Identify which cell holds the provided text, then report its [x, y] central coordinate. 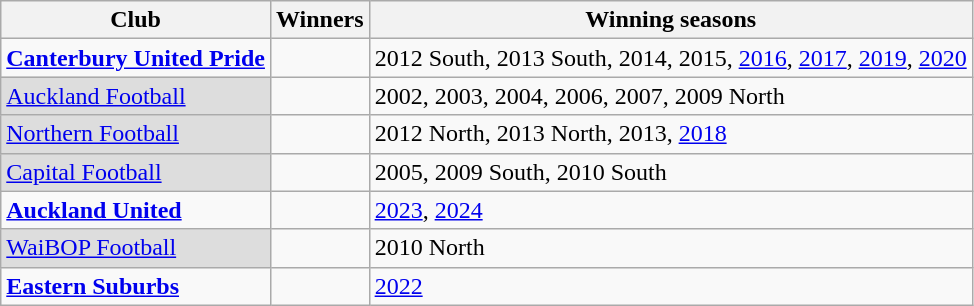
2005, 2009 South, 2010 South [670, 172]
Northern Football [136, 134]
Club [136, 20]
Capital Football [136, 172]
Winners [320, 20]
2012 South, 2013 South, 2014, 2015, 2016, 2017, 2019, 2020 [670, 58]
2010 North [670, 248]
WaiBOP Football [136, 248]
Winning seasons [670, 20]
2023, 2024 [670, 210]
Auckland Football [136, 96]
2012 North, 2013 North, 2013, 2018 [670, 134]
Eastern Suburbs [136, 286]
Canterbury United Pride [136, 58]
2022 [670, 286]
Auckland United [136, 210]
2002, 2003, 2004, 2006, 2007, 2009 North [670, 96]
